For the text-containing cell, return its midpoint in (X, Y) coordinate format. 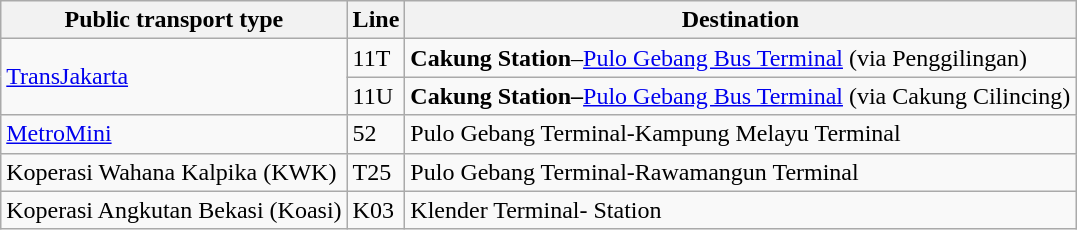
Klender Terminal- Station (740, 210)
Pulo Gebang Terminal-Kampung Melayu Terminal (740, 134)
Cakung Station–Pulo Gebang Bus Terminal (via Cakung Cilincing) (740, 96)
52 (376, 134)
11U (376, 96)
MetroMini (174, 134)
TransJakarta (174, 77)
Destination (740, 20)
K03 (376, 210)
Koperasi Wahana Kalpika (KWK) (174, 172)
11T (376, 58)
Cakung Station–Pulo Gebang Bus Terminal (via Penggilingan) (740, 58)
Public transport type (174, 20)
Koperasi Angkutan Bekasi (Koasi) (174, 210)
Line (376, 20)
T25 (376, 172)
Pulo Gebang Terminal-Rawamangun Terminal (740, 172)
